Search for the cell housing the specified text and yield its (x, y) center coordinate. 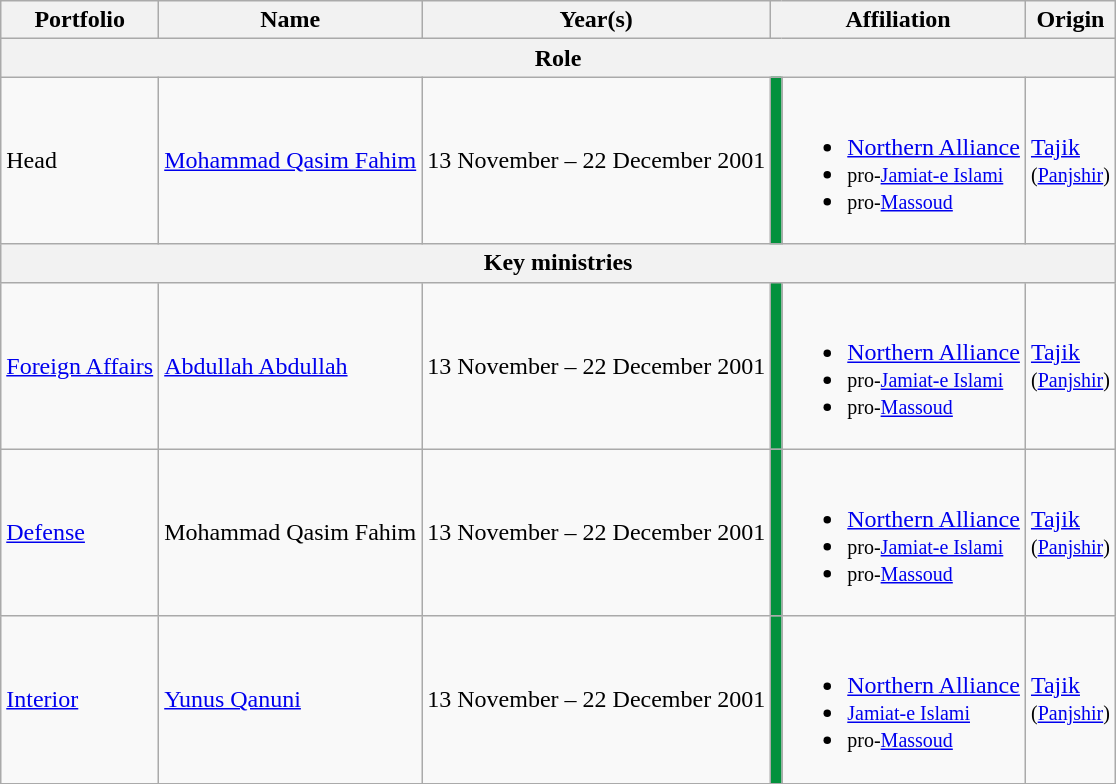
Interior (80, 700)
Abdullah Abdullah (290, 366)
Name (290, 20)
Foreign Affairs (80, 366)
Northern AllianceJamiat-e Islamipro-Massoud (904, 700)
Portfolio (80, 20)
Affiliation (898, 20)
Key ministries (558, 263)
Yunus Qanuni (290, 700)
Origin (1070, 20)
Defense (80, 532)
Role (558, 58)
Year(s) (596, 20)
Head (80, 160)
